Identify which cell holds the provided text, then report its [X, Y] central coordinate. 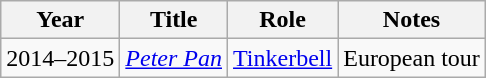
Year [60, 20]
Tinkerbell [283, 58]
Title [174, 20]
European tour [412, 58]
Role [283, 20]
Notes [412, 20]
Peter Pan [174, 58]
2014–2015 [60, 58]
